Locate the cell with the specified text and output its (X, Y) center coordinate. 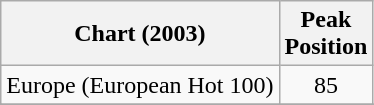
PeakPosition (326, 34)
Europe (European Hot 100) (140, 85)
85 (326, 85)
Chart (2003) (140, 34)
